Return [x, y] of the center of cell containing provided text 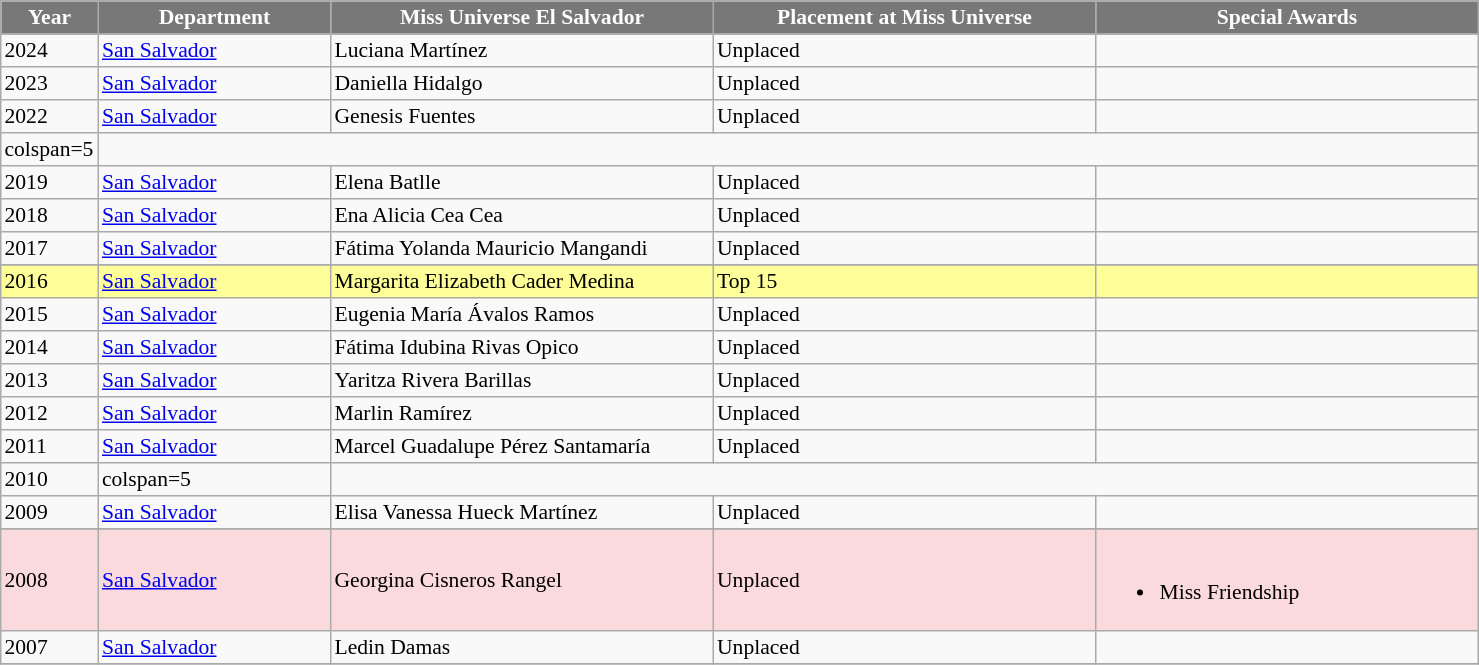
2023 [50, 84]
Ena Alicia Cea Cea [522, 216]
Year [50, 18]
2015 [50, 314]
2009 [50, 512]
Margarita Elizabeth Cader Medina [522, 282]
Luciana Martínez [522, 50]
Daniella Hidalgo [522, 84]
Elena Batlle [522, 182]
Ledin Damas [522, 646]
2017 [50, 248]
2024 [50, 50]
Top 15 [904, 282]
Marlin Ramírez [522, 414]
Fátima Idubina Rivas Opico [522, 348]
Genesis Fuentes [522, 116]
2008 [50, 580]
2014 [50, 348]
Fátima Yolanda Mauricio Mangandi [522, 248]
2016 [50, 282]
Miss Friendship [1287, 580]
Special Awards [1287, 18]
2013 [50, 380]
2022 [50, 116]
Placement at Miss Universe [904, 18]
Marcel Guadalupe Pérez Santamaría [522, 446]
Yaritza Rivera Barillas [522, 380]
Elisa Vanessa Hueck Martínez [522, 512]
2018 [50, 216]
2010 [50, 480]
Miss Universe El Salvador [522, 18]
2019 [50, 182]
Georgina Cisneros Rangel [522, 580]
Department [214, 18]
2007 [50, 646]
Eugenia María Ávalos Ramos [522, 314]
2012 [50, 414]
2011 [50, 446]
